From the cell containing the given text, extract its center point as [X, Y] coordinate. 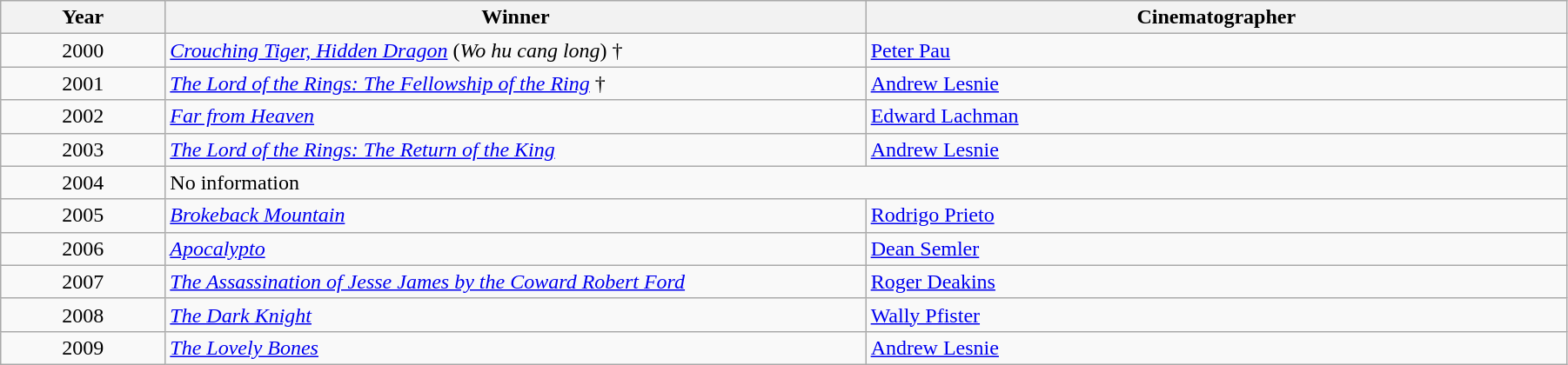
2008 [84, 315]
Brokeback Mountain [515, 216]
2009 [84, 348]
2005 [84, 216]
2001 [84, 83]
Rodrigo Prieto [1216, 216]
2002 [84, 116]
Wally Pfister [1216, 315]
The Lord of the Rings: The Return of the King [515, 149]
2007 [84, 282]
2000 [84, 50]
The Lovely Bones [515, 348]
Crouching Tiger, Hidden Dragon (Wo hu cang long) † [515, 50]
2003 [84, 149]
The Assassination of Jesse James by the Coward Robert Ford [515, 282]
Winner [515, 17]
Peter Pau [1216, 50]
Far from Heaven [515, 116]
The Dark Knight [515, 315]
Dean Semler [1216, 249]
The Lord of the Rings: The Fellowship of the Ring † [515, 83]
2004 [84, 182]
Year [84, 17]
Cinematographer [1216, 17]
Roger Deakins [1216, 282]
Apocalypto [515, 249]
2006 [84, 249]
No information [867, 182]
Edward Lachman [1216, 116]
